Provide the [x, y] coordinate of the cell's center where the given text is located.  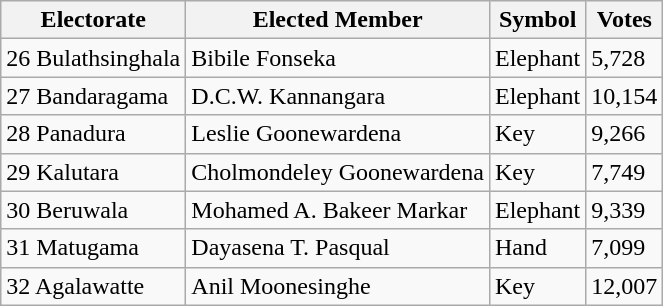
Leslie Goonewardena [338, 134]
10,154 [624, 96]
9,266 [624, 134]
Mohamed A. Bakeer Markar [338, 210]
Anil Moonesinghe [338, 286]
Hand [537, 248]
Bibile Fonseka [338, 58]
D.C.W. Kannangara [338, 96]
27 Bandaragama [94, 96]
32 Agalawatte [94, 286]
Votes [624, 20]
12,007 [624, 286]
Cholmondeley Goonewardena [338, 172]
28 Panadura [94, 134]
31 Matugama [94, 248]
30 Beruwala [94, 210]
26 Bulathsinghala [94, 58]
Electorate [94, 20]
Symbol [537, 20]
5,728 [624, 58]
Elected Member [338, 20]
7,749 [624, 172]
Dayasena T. Pasqual [338, 248]
9,339 [624, 210]
7,099 [624, 248]
29 Kalutara [94, 172]
